Locate the cell with the specified text and output its [x, y] center coordinate. 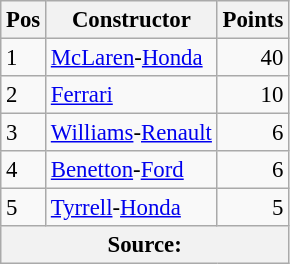
10 [252, 95]
Tyrrell-Honda [132, 208]
Ferrari [132, 95]
3 [24, 133]
4 [24, 170]
Pos [24, 20]
40 [252, 58]
Points [252, 20]
Benetton-Ford [132, 170]
Williams-Renault [132, 133]
1 [24, 58]
Constructor [132, 20]
2 [24, 95]
Source: [145, 245]
McLaren-Honda [132, 58]
